Return the [x, y] coordinate for the center point of the cell that contains the specified text.  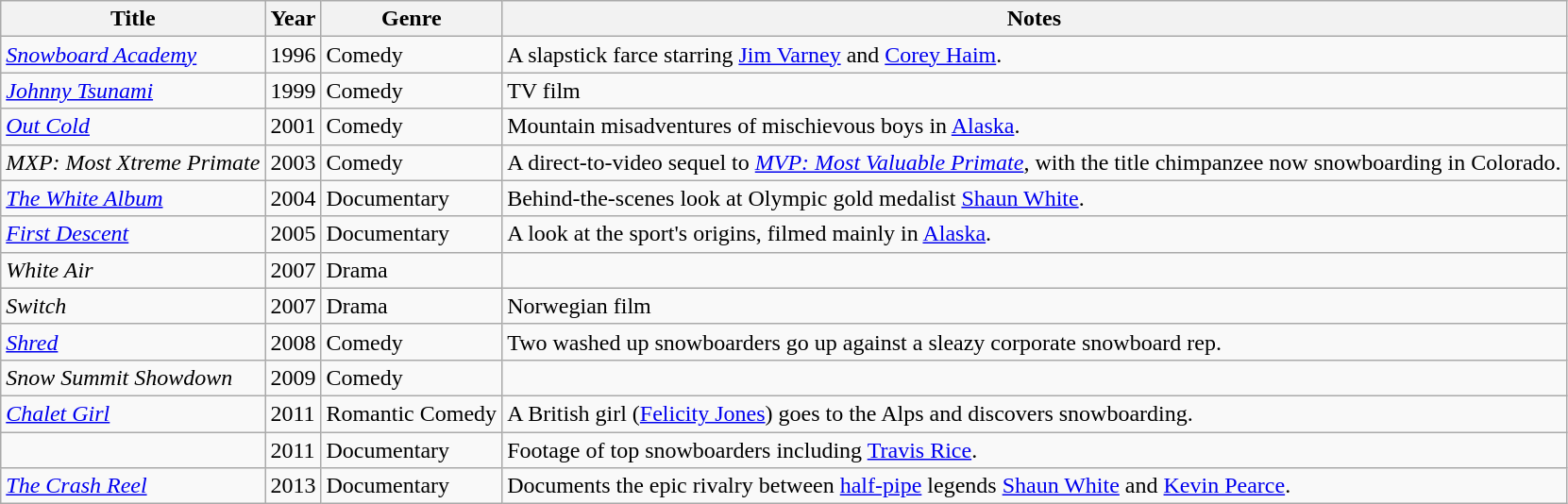
A slapstick farce starring Jim Varney and Corey Haim. [1035, 55]
A direct-to-video sequel to MVP: Most Valuable Primate, with the title chimpanzee now snowboarding in Colorado. [1035, 162]
Norwegian film [1035, 306]
Year [293, 19]
Romantic Comedy [412, 413]
Chalet Girl [133, 413]
Out Cold [133, 126]
1999 [293, 91]
The White Album [133, 198]
2003 [293, 162]
Two washed up snowboarders go up against a sleazy corporate snowboard rep. [1035, 342]
White Air [133, 270]
The Crash Reel [133, 486]
A look at the sport's origins, filmed mainly in Alaska. [1035, 234]
2004 [293, 198]
A British girl (Felicity Jones) goes to the Alps and discovers snowboarding. [1035, 413]
Footage of top snowboarders including Travis Rice. [1035, 450]
1996 [293, 55]
2001 [293, 126]
Snow Summit Showdown [133, 378]
Notes [1035, 19]
Mountain misadventures of mischievous boys in Alaska. [1035, 126]
2008 [293, 342]
First Descent [133, 234]
2013 [293, 486]
2005 [293, 234]
Switch [133, 306]
Title [133, 19]
Snowboard Academy [133, 55]
TV film [1035, 91]
Behind-the-scenes look at Olympic gold medalist Shaun White. [1035, 198]
Genre [412, 19]
Johnny Tsunami [133, 91]
Documents the epic rivalry between half-pipe legends Shaun White and Kevin Pearce. [1035, 486]
2009 [293, 378]
MXP: Most Xtreme Primate [133, 162]
Shred [133, 342]
